Pinpoint the cell where the given text exists, returning its [X, Y] midpoint coordinate. 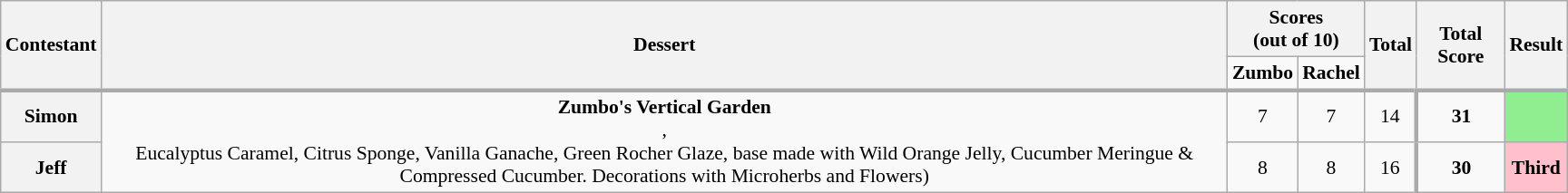
Total [1390, 45]
16 [1390, 168]
Third [1535, 168]
14 [1390, 116]
Scores(out of 10) [1296, 29]
Dessert [664, 45]
Contestant [51, 45]
30 [1461, 168]
Jeff [51, 168]
Simon [51, 116]
Rachel [1331, 72]
Zumbo [1263, 72]
Result [1535, 45]
Total Score [1461, 45]
31 [1461, 116]
